Identify which cell holds the provided text, then report its [x, y] central coordinate. 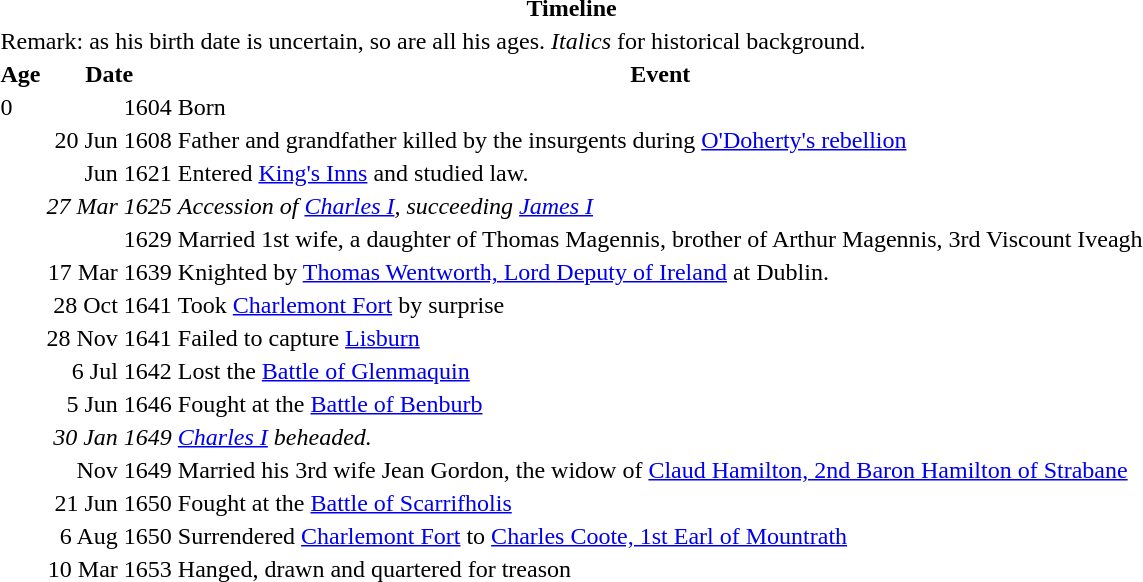
28 Nov 1641 [109, 338]
Date [109, 74]
27 Mar 1625 [109, 206]
20 Jun 1608 [109, 140]
Nov 1649 [109, 470]
6 Jul 1642 [109, 371]
Jun 1621 [109, 173]
1604 [109, 107]
17 Mar 1639 [109, 272]
5 Jun 1646 [109, 404]
30 Jan 1649 [109, 437]
1629 [109, 239]
6 Aug 1650 [109, 536]
28 Oct 1641 [109, 305]
21 Jun 1650 [109, 503]
